Pinpoint the cell where the given text exists, returning its [X, Y] midpoint coordinate. 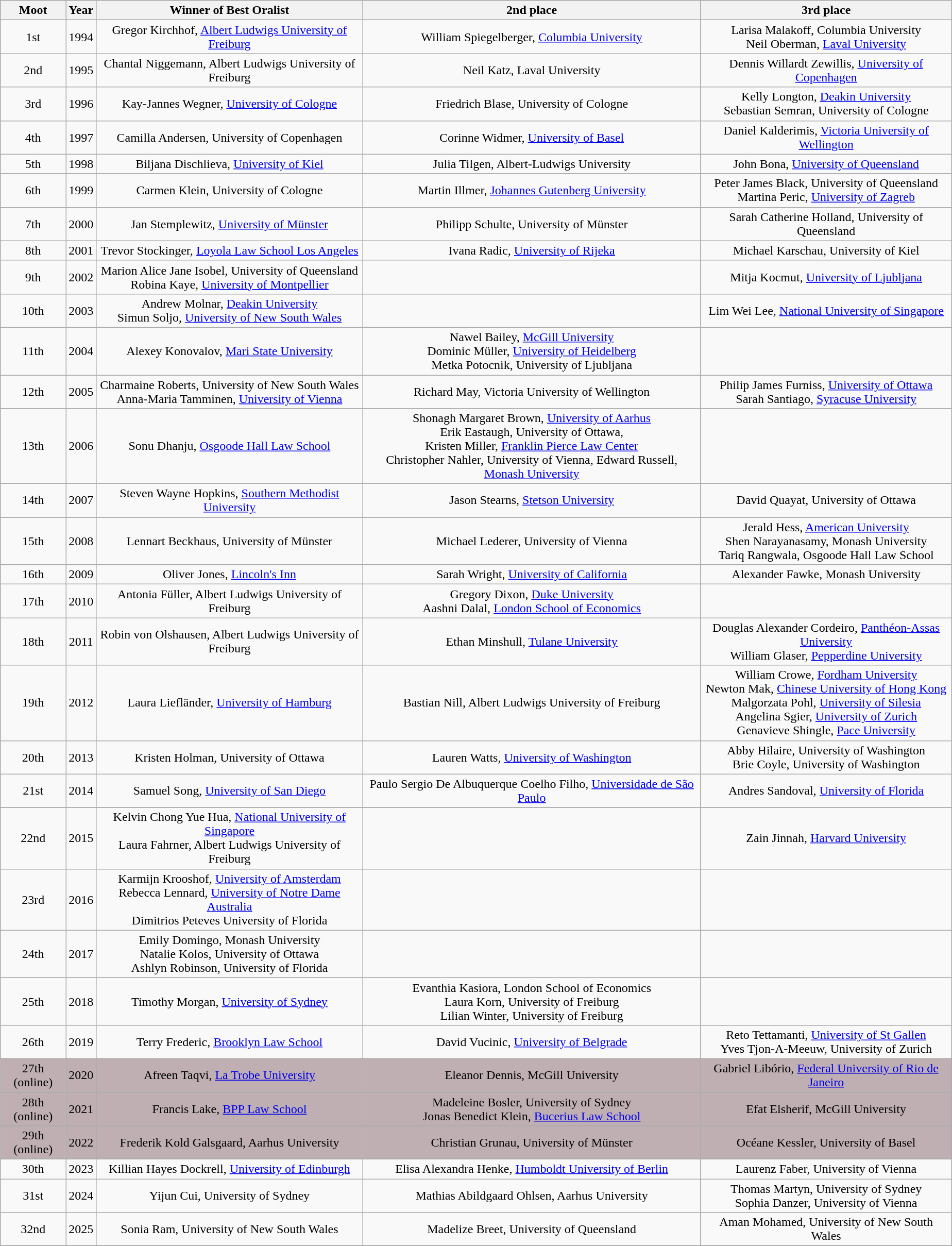
2024 [81, 1196]
2018 [81, 1001]
2014 [81, 790]
Aman Mohamed, University of New South Wales [826, 1230]
2007 [81, 501]
Sarah Catherine Holland, University of Queensland [826, 224]
Océane Kessler, University of Basel [826, 1143]
Thomas Martyn, University of SydneySophia Danzer, University of Vienna [826, 1196]
Dennis Willardt Zewillis, University of Copenhagen [826, 70]
1999 [81, 191]
Evanthia Kasiora, London School of Economics Laura Korn, University of Freiburg Lilian Winter, University of Freiburg [532, 1001]
Lim Wei Lee, National University of Singapore [826, 310]
Madelize Breet, University of Queensland [532, 1230]
Winner of Best Oralist [230, 10]
17th [33, 601]
3rd place [826, 10]
Jan Stemplewitz, University of Münster [230, 224]
Andres Sandoval, University of Florida [826, 790]
Chantal Niggemann, Albert Ludwigs University of Freiburg [230, 70]
Peter James Black, University of Queensland Martina Peric, University of Zagreb [826, 191]
Lauren Watts, University of Washington [532, 757]
26th [33, 1042]
2012 [81, 703]
16th [33, 575]
8th [33, 250]
Killian Hayes Dockrell, University of Edinburgh [230, 1169]
19th [33, 703]
Year [81, 10]
2013 [81, 757]
Sarah Wright, University of California [532, 575]
Andrew Molnar, Deakin University Simun Soljo, University of New South Wales [230, 310]
Eleanor Dennis, McGill University [532, 1075]
Alexey Konovalov, Mari State University [230, 351]
Kristen Holman, University of Ottawa [230, 757]
Gabriel Libório, Federal University of Rio de Janeiro [826, 1075]
David Quayat, University of Ottawa [826, 501]
Philip James Furniss, University of Ottawa Sarah Santiago, Syracuse University [826, 392]
1998 [81, 164]
Efat Elsherif, McGill University [826, 1109]
Robin von Olshausen, Albert Ludwigs University of Freiburg [230, 642]
Mitja Kocmut, University of Ljubljana [826, 277]
Kay-Jannes Wegner, University of Cologne [230, 104]
3rd [33, 104]
2025 [81, 1230]
9th [33, 277]
7th [33, 224]
2005 [81, 392]
Michael Karschau, University of Kiel [826, 250]
1st [33, 37]
30th [33, 1169]
2022 [81, 1143]
Larisa Malakoff, Columbia University Neil Oberman, Laval University [826, 37]
21st [33, 790]
20th [33, 757]
12th [33, 392]
Charmaine Roberts, University of New South Wales Anna-Maria Tamminen, University of Vienna [230, 392]
1994 [81, 37]
Laurenz Faber, University of Vienna [826, 1169]
Martin Illmer, Johannes Gutenberg University [532, 191]
Kelvin Chong Yue Hua, National University of Singapore Laura Fahrner, Albert Ludwigs University of Freiburg [230, 838]
2016 [81, 900]
10th [33, 310]
Gregory Dixon, Duke University Aashni Dalal, London School of Economics [532, 601]
Nawel Bailey, McGill University Dominic Müller, University of Heidelberg Metka Potocnik, University of Ljubljana [532, 351]
2015 [81, 838]
Marion Alice Jane Isobel, University of Queensland Robina Kaye, University of Montpellier [230, 277]
6th [33, 191]
4th [33, 137]
2006 [81, 446]
2011 [81, 642]
Steven Wayne Hopkins, Southern Methodist University [230, 501]
Paulo Sergio De Albuquerque Coelho Filho, Universidade de São Paulo [532, 790]
Mathias Abildgaard Ohlsen, Aarhus University [532, 1196]
27th (online) [33, 1075]
William Spiegelberger, Columbia University [532, 37]
2003 [81, 310]
Afreen Taqvi, La Trobe University [230, 1075]
Biljana Dischlieva, University of Kiel [230, 164]
John Bona, University of Queensland [826, 164]
29th (online) [33, 1143]
Oliver Jones, Lincoln's Inn [230, 575]
Terry Frederic, Brooklyn Law School [230, 1042]
Elisa Alexandra Henke, Humboldt University of Berlin [532, 1169]
1995 [81, 70]
Abby Hilaire, University of Washington Brie Coyle, University of Washington [826, 757]
2002 [81, 277]
Philipp Schulte, University of Münster [532, 224]
Friedrich Blase, University of Cologne [532, 104]
Reto Tettamanti, University of St Gallen Yves Tjon-A-Meeuw, University of Zurich [826, 1042]
Christian Grunau, University of Münster [532, 1143]
32nd [33, 1230]
2nd [33, 70]
Ivana Radic, University of Rijeka [532, 250]
2021 [81, 1109]
5th [33, 164]
Yijun Cui, University of Sydney [230, 1196]
2004 [81, 351]
Zain Jinnah, Harvard University [826, 838]
2019 [81, 1042]
Michael Lederer, University of Vienna [532, 541]
Camilla Andersen, University of Copenhagen [230, 137]
Daniel Kalderimis, Victoria University of Wellington [826, 137]
David Vucinic, University of Belgrade [532, 1042]
31st [33, 1196]
2nd place [532, 10]
2017 [81, 954]
25th [33, 1001]
1997 [81, 137]
14th [33, 501]
2009 [81, 575]
Lennart Beckhaus, University of Münster [230, 541]
11th [33, 351]
Karmijn Krooshof, University of Amsterdam Rebecca Lennard, University of Notre Dame Australia Dimitrios Peteves University of Florida [230, 900]
Bastian Nill, Albert Ludwigs University of Freiburg [532, 703]
Richard May, Victoria University of Wellington [532, 392]
Sonia Ram, University of New South Wales [230, 1230]
2000 [81, 224]
Jason Stearns, Stetson University [532, 501]
2020 [81, 1075]
Kelly Longton, Deakin University Sebastian Semran, University of Cologne [826, 104]
Douglas Alexander Cordeiro, Panthéon-Assas University William Glaser, Pepperdine University [826, 642]
Neil Katz, Laval University [532, 70]
Julia Tilgen, Albert-Ludwigs University [532, 164]
Laura Liefländer, University of Hamburg [230, 703]
Samuel Song, University of San Diego [230, 790]
Timothy Morgan, University of Sydney [230, 1001]
2010 [81, 601]
Corinne Widmer, University of Basel [532, 137]
Madeleine Bosler, University of Sydney Jonas Benedict Klein, Bucerius Law School [532, 1109]
Moot [33, 10]
Sonu Dhanju, Osgoode Hall Law School [230, 446]
Carmen Klein, University of Cologne [230, 191]
18th [33, 642]
Alexander Fawke, Monash University [826, 575]
28th (online) [33, 1109]
Francis Lake, BPP Law School [230, 1109]
2008 [81, 541]
Jerald Hess, American University Shen Narayanasamy, Monash University Tariq Rangwala, Osgoode Hall Law School [826, 541]
2001 [81, 250]
15th [33, 541]
Trevor Stockinger, Loyola Law School Los Angeles [230, 250]
1996 [81, 104]
Emily Domingo, Monash University Natalie Kolos, University of Ottawa Ashlyn Robinson, University of Florida [230, 954]
Gregor Kirchhof, Albert Ludwigs University of Freiburg [230, 37]
24th [33, 954]
23rd [33, 900]
13th [33, 446]
2023 [81, 1169]
Frederik Kold Galsgaard, Aarhus University [230, 1143]
22nd [33, 838]
Ethan Minshull, Tulane University [532, 642]
Antonia Füller, Albert Ludwigs University of Freiburg [230, 601]
